Detect which cell encompasses the target text, then output its (X, Y) center coordinate. 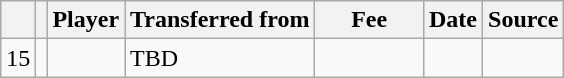
Date (452, 20)
15 (18, 58)
Player (86, 20)
TBD (220, 58)
Source (524, 20)
Fee (370, 20)
Transferred from (220, 20)
